Provide the (X, Y) coordinate of the cell's center where the given text is located.  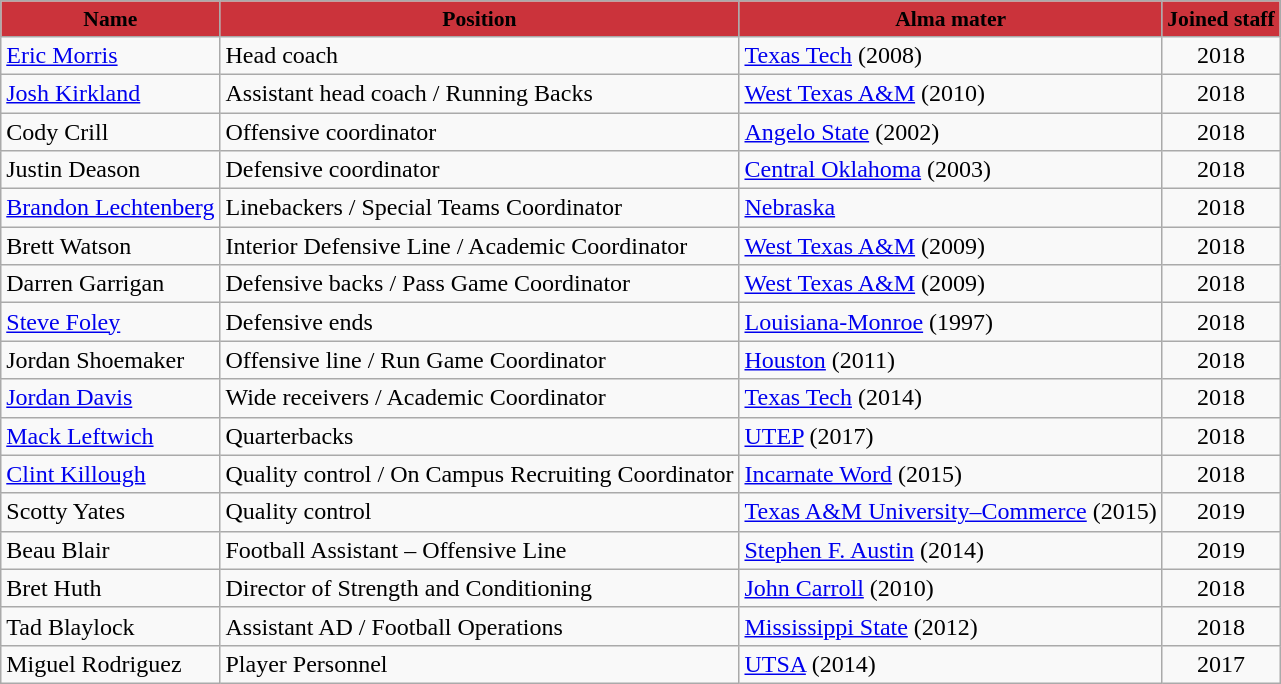
Defensive ends (480, 322)
Linebackers / Special Teams Coordinator (480, 208)
Eric Morris (110, 55)
UTEP (2017) (950, 436)
John Carroll (2010) (950, 588)
Assistant AD / Football Operations (480, 626)
Louisiana-Monroe (1997) (950, 322)
Brandon Lechtenberg (110, 208)
Assistant head coach / Running Backs (480, 93)
Houston (2011) (950, 360)
Defensive coordinator (480, 170)
Quarterbacks (480, 436)
Central Oklahoma (2003) (950, 170)
Miguel Rodriguez (110, 664)
Texas A&M University–Commerce (2015) (950, 512)
Wide receivers / Academic Coordinator (480, 398)
Mack Leftwich (110, 436)
Football Assistant – Offensive Line (480, 550)
Alma mater (950, 19)
Jordan Davis (110, 398)
2017 (1220, 664)
Player Personnel (480, 664)
Director of Strength and Conditioning (480, 588)
Angelo State (2002) (950, 131)
Quality control / On Campus Recruiting Coordinator (480, 474)
Mississippi State (2012) (950, 626)
Texas Tech (2014) (950, 398)
Brett Watson (110, 246)
Bret Huth (110, 588)
Interior Defensive Line / Academic Coordinator (480, 246)
Head coach (480, 55)
Clint Killough (110, 474)
Josh Kirkland (110, 93)
Steve Foley (110, 322)
Stephen F. Austin (2014) (950, 550)
Beau Blair (110, 550)
Position (480, 19)
Tad Blaylock (110, 626)
Justin Deason (110, 170)
Texas Tech (2008) (950, 55)
West Texas A&M (2010) (950, 93)
Jordan Shoemaker (110, 360)
Nebraska (950, 208)
UTSA (2014) (950, 664)
Darren Garrigan (110, 284)
Cody Crill (110, 131)
Joined staff (1220, 19)
Name (110, 19)
Offensive coordinator (480, 131)
Quality control (480, 512)
Offensive line / Run Game Coordinator (480, 360)
Defensive backs / Pass Game Coordinator (480, 284)
Incarnate Word (2015) (950, 474)
Scotty Yates (110, 512)
